For the text-containing cell, return its midpoint in (x, y) coordinate format. 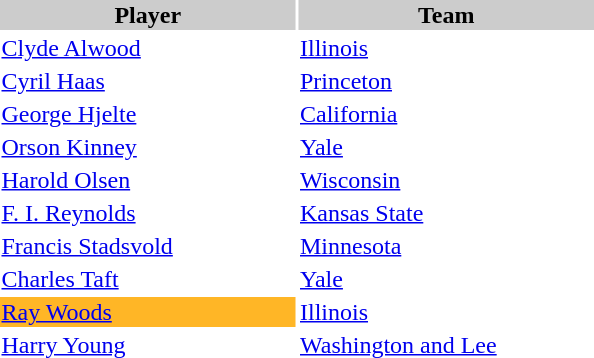
Wisconsin (446, 180)
F. I. Reynolds (148, 213)
Clyde Alwood (148, 48)
Orson Kinney (148, 147)
Harold Olsen (148, 180)
California (446, 114)
Team (446, 15)
Player (148, 15)
George Hjelte (148, 114)
Francis Stadsvold (148, 246)
Princeton (446, 81)
Kansas State (446, 213)
Ray Woods (148, 312)
Minnesota (446, 246)
Cyril Haas (148, 81)
Charles Taft (148, 279)
